Return the (x, y) coordinate for the center point of the cell that contains the specified text.  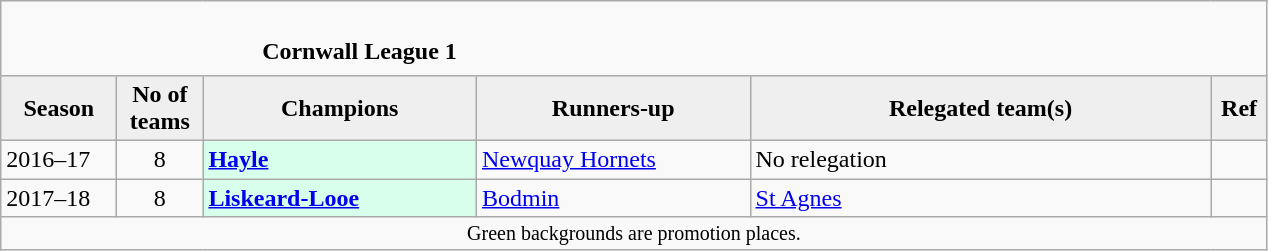
Runners-up (613, 108)
Green backgrounds are promotion places. (634, 234)
No relegation (980, 159)
St Agnes (980, 197)
Hayle (340, 159)
Champions (340, 108)
Liskeard-Looe (340, 197)
Bodmin (613, 197)
2017–18 (59, 197)
No of teams (160, 108)
Relegated team(s) (980, 108)
2016–17 (59, 159)
Newquay Hornets (613, 159)
Season (59, 108)
Ref (1239, 108)
